Determine the [X, Y] coordinate at the center of the cell enclosing the given text.  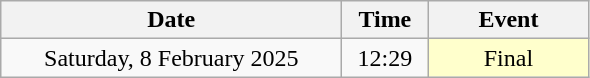
Time [385, 20]
Final [508, 58]
Event [508, 20]
12:29 [385, 58]
Saturday, 8 February 2025 [172, 58]
Date [172, 20]
